Locate the cell with the specified text and output its (x, y) center coordinate. 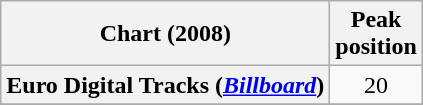
Euro Digital Tracks (Billboard) (166, 85)
Peakposition (376, 34)
20 (376, 85)
Chart (2008) (166, 34)
